Capture the cell that displays the provided text and extract its (X, Y) central coordinate. 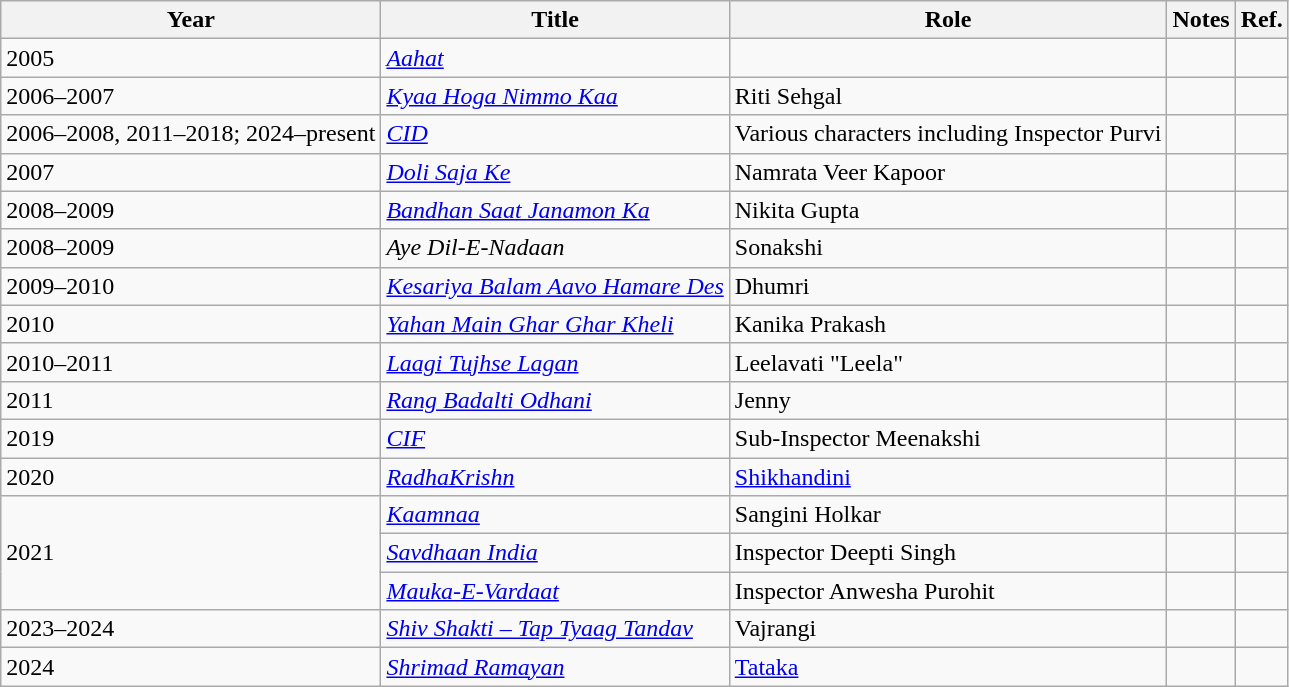
Mauka-E-Vardaat (555, 591)
2006–2007 (191, 96)
2021 (191, 553)
Kanika Prakash (948, 324)
Inspector Deepti Singh (948, 553)
Kyaa Hoga Nimmo Kaa (555, 96)
Year (191, 20)
Shrimad Ramayan (555, 667)
Inspector Anwesha Purohit (948, 591)
Nikita Gupta (948, 210)
2010 (191, 324)
Aahat (555, 58)
RadhaKrishn (555, 477)
Namrata Veer Kapoor (948, 172)
Leelavati "Leela" (948, 362)
CIF (555, 438)
Rang Badalti Odhani (555, 400)
Kesariya Balam Aavo Hamare Des (555, 286)
2019 (191, 438)
Jenny (948, 400)
Aye Dil-E-Nadaan (555, 248)
2007 (191, 172)
2009–2010 (191, 286)
Ref. (1262, 20)
Sonakshi (948, 248)
Dhumri (948, 286)
2023–2024 (191, 629)
Savdhaan India (555, 553)
Bandhan Saat Janamon Ka (555, 210)
Notes (1201, 20)
2024 (191, 667)
Title (555, 20)
Role (948, 20)
Sub-Inspector Meenakshi (948, 438)
2006–2008, 2011–2018; 2024–present (191, 134)
2005 (191, 58)
Sangini Holkar (948, 515)
2020 (191, 477)
Shikhandini (948, 477)
2011 (191, 400)
Vajrangi (948, 629)
CID (555, 134)
Tataka (948, 667)
Yahan Main Ghar Ghar Kheli (555, 324)
Shiv Shakti – Tap Tyaag Tandav (555, 629)
Doli Saja Ke (555, 172)
Various characters including Inspector Purvi (948, 134)
2010–2011 (191, 362)
Laagi Tujhse Lagan (555, 362)
Riti Sehgal (948, 96)
Kaamnaa (555, 515)
